Determine the (X, Y) coordinate at the center of the cell enclosing the given text.  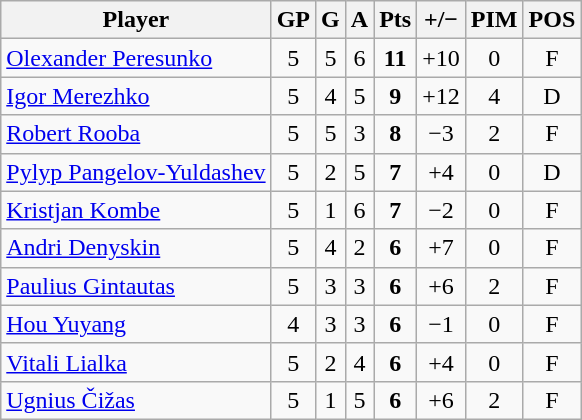
POS (552, 20)
A (359, 20)
Igor Merezhko (136, 96)
9 (396, 96)
PIM (494, 20)
−2 (442, 210)
GP (293, 20)
Vitali Lialka (136, 362)
Pylyp Pangelov-Yuldashev (136, 172)
−1 (442, 324)
8 (396, 134)
−3 (442, 134)
Hou Yuyang (136, 324)
Pts (396, 20)
Ugnius Čižas (136, 400)
Andri Denyskin (136, 248)
+/− (442, 20)
+12 (442, 96)
Player (136, 20)
Paulius Gintautas (136, 286)
+7 (442, 248)
Kristjan Kombe (136, 210)
G (331, 20)
11 (396, 58)
Robert Rooba (136, 134)
+10 (442, 58)
Olexander Peresunko (136, 58)
